Return the [X, Y] coordinate for the center point of the cell that contains the specified text.  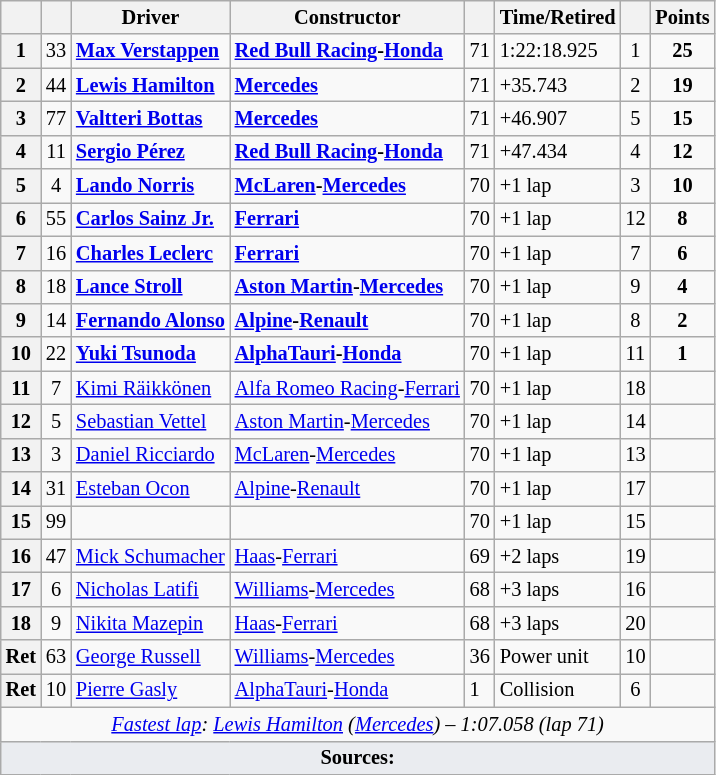
+47.434 [558, 152]
Carlos Sainz Jr. [150, 219]
33 [56, 51]
Time/Retired [558, 17]
Mick Schumacher [150, 556]
Fernando Alonso [150, 320]
77 [56, 118]
63 [56, 657]
Pierre Gasly [150, 690]
1:22:18.925 [558, 51]
Points [682, 17]
Alfa Romeo Racing-Ferrari [348, 388]
+46.907 [558, 118]
Lando Norris [150, 186]
Nikita Mazepin [150, 623]
Valtteri Bottas [150, 118]
Power unit [558, 657]
25 [682, 51]
Yuki Tsunoda [150, 354]
Charles Leclerc [150, 253]
31 [56, 489]
Esteban Ocon [150, 489]
20 [635, 623]
Constructor [348, 17]
Collision [558, 690]
Sources: [358, 758]
Sergio Pérez [150, 152]
22 [56, 354]
George Russell [150, 657]
Nicholas Latifi [150, 589]
Sebastian Vettel [150, 421]
55 [56, 219]
Max Verstappen [150, 51]
44 [56, 85]
99 [56, 522]
Lewis Hamilton [150, 85]
Daniel Ricciardo [150, 455]
36 [480, 657]
Lance Stroll [150, 287]
Driver [150, 17]
+2 laps [558, 556]
47 [56, 556]
Fastest lap: Lewis Hamilton (Mercedes) – 1:07.058 (lap 71) [358, 724]
+35.743 [558, 85]
69 [480, 556]
Kimi Räikkönen [150, 388]
